Extract the [X, Y] coordinate from the center of the cell holding the provided text.  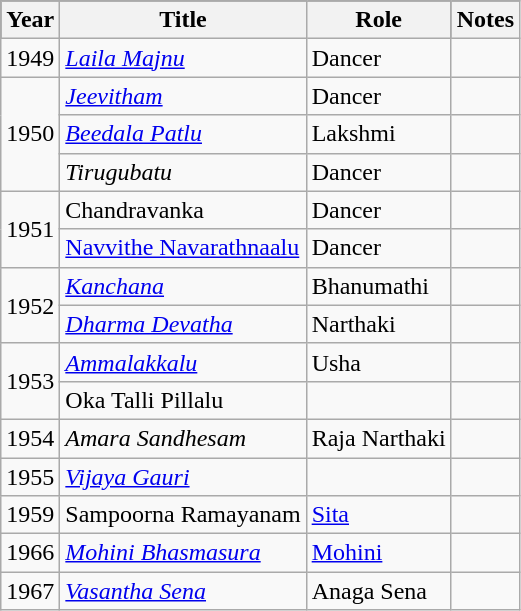
Notes [485, 20]
Navvithe Navarathnaalu [183, 248]
Narthaki [378, 324]
Mohini Bhasmasura [183, 553]
Tirugubatu [183, 172]
Role [378, 20]
Sita [378, 515]
Raja Narthaki [378, 438]
Oka Talli Pillalu [183, 400]
1949 [30, 58]
Vasantha Sena [183, 591]
Chandravanka [183, 210]
Lakshmi [378, 134]
1966 [30, 553]
Vijaya Gauri [183, 477]
Beedala Patlu [183, 134]
1954 [30, 438]
Jeevitham [183, 96]
Dharma Devatha [183, 324]
1952 [30, 305]
Title [183, 20]
1951 [30, 229]
Laila Majnu [183, 58]
1950 [30, 134]
Mohini [378, 553]
Ammalakkalu [183, 362]
Amara Sandhesam [183, 438]
1967 [30, 591]
Kanchana [183, 286]
1953 [30, 381]
Bhanumathi [378, 286]
1959 [30, 515]
Year [30, 20]
1955 [30, 477]
Usha [378, 362]
Sampoorna Ramayanam [183, 515]
Anaga Sena [378, 591]
